Determine the (X, Y) coordinate at the center of the cell enclosing the given text.  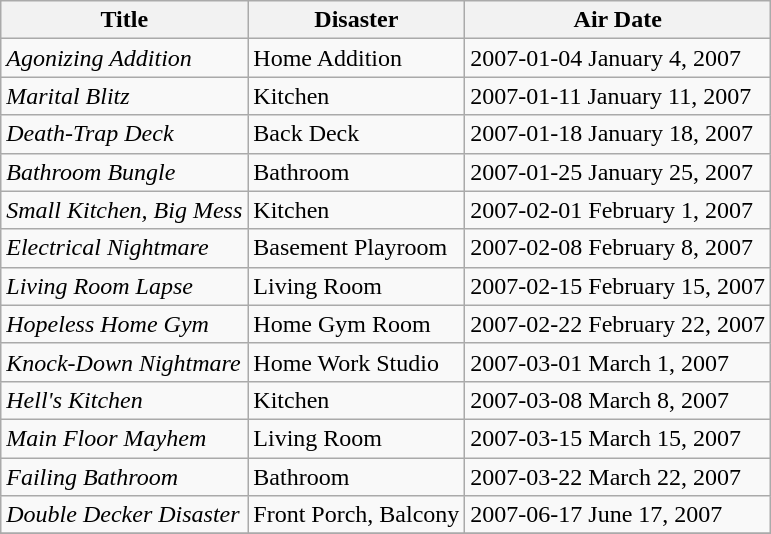
2007-03-15 March 15, 2007 (618, 438)
Small Kitchen, Big Mess (124, 210)
2007-01-04 January 4, 2007 (618, 58)
2007-01-25 January 25, 2007 (618, 172)
Back Deck (356, 134)
Knock-Down Nightmare (124, 362)
Hopeless Home Gym (124, 324)
Agonizing Addition (124, 58)
2007-02-22 February 22, 2007 (618, 324)
2007-06-17 June 17, 2007 (618, 515)
2007-02-08 February 8, 2007 (618, 248)
Title (124, 20)
2007-03-08 March 8, 2007 (618, 400)
2007-01-18 January 18, 2007 (618, 134)
Bathroom Bungle (124, 172)
Main Floor Mayhem (124, 438)
Living Room Lapse (124, 286)
Home Gym Room (356, 324)
Hell's Kitchen (124, 400)
2007-02-01 February 1, 2007 (618, 210)
Basement Playroom (356, 248)
Front Porch, Balcony (356, 515)
Marital Blitz (124, 96)
Home Addition (356, 58)
Double Decker Disaster (124, 515)
Home Work Studio (356, 362)
2007-03-01 March 1, 2007 (618, 362)
2007-01-11 January 11, 2007 (618, 96)
Air Date (618, 20)
2007-02-15 February 15, 2007 (618, 286)
2007-03-22 March 22, 2007 (618, 477)
Death-Trap Deck (124, 134)
Disaster (356, 20)
Electrical Nightmare (124, 248)
Failing Bathroom (124, 477)
